Output the [X, Y] coordinate of the center of the cell containing the given text.  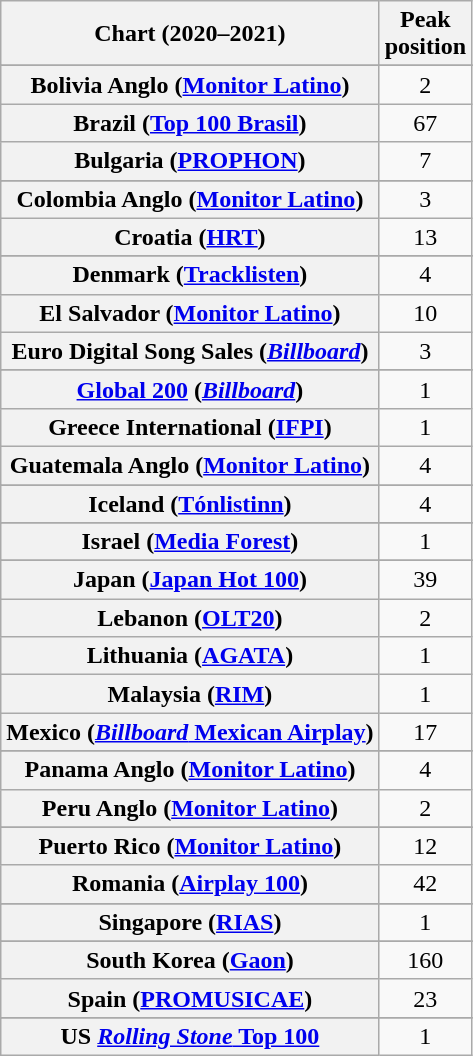
Romania (Airplay 100) [190, 884]
Puerto Rico (Monitor Latino) [190, 846]
El Salvador (Monitor Latino) [190, 313]
10 [425, 313]
160 [425, 960]
Panama Anglo (Monitor Latino) [190, 770]
Denmark (Tracklisten) [190, 275]
17 [425, 732]
Croatia (HRT) [190, 237]
13 [425, 237]
Lebanon (OLT20) [190, 618]
67 [425, 123]
Brazil (Top 100 Brasil) [190, 123]
23 [425, 998]
39 [425, 580]
Colombia Anglo (Monitor Latino) [190, 199]
Guatemala Anglo (Monitor Latino) [190, 465]
Spain (PROMUSICAE) [190, 998]
Singapore (RIAS) [190, 922]
12 [425, 846]
Greece International (IFPI) [190, 427]
Bulgaria (PROPHON) [190, 161]
Peakposition [425, 34]
Peru Anglo (Monitor Latino) [190, 808]
South Korea (Gaon) [190, 960]
Iceland (Tónlistinn) [190, 503]
Euro Digital Song Sales (Billboard) [190, 351]
Mexico (Billboard Mexican Airplay) [190, 732]
Global 200 (Billboard) [190, 389]
Japan (Japan Hot 100) [190, 580]
Chart (2020–2021) [190, 34]
Israel (Media Forest) [190, 542]
42 [425, 884]
7 [425, 161]
Lithuania (AGATA) [190, 656]
US Rolling Stone Top 100 [190, 1036]
Malaysia (RIM) [190, 694]
Bolivia Anglo (Monitor Latino) [190, 85]
